For the text-containing cell, return its midpoint in (x, y) coordinate format. 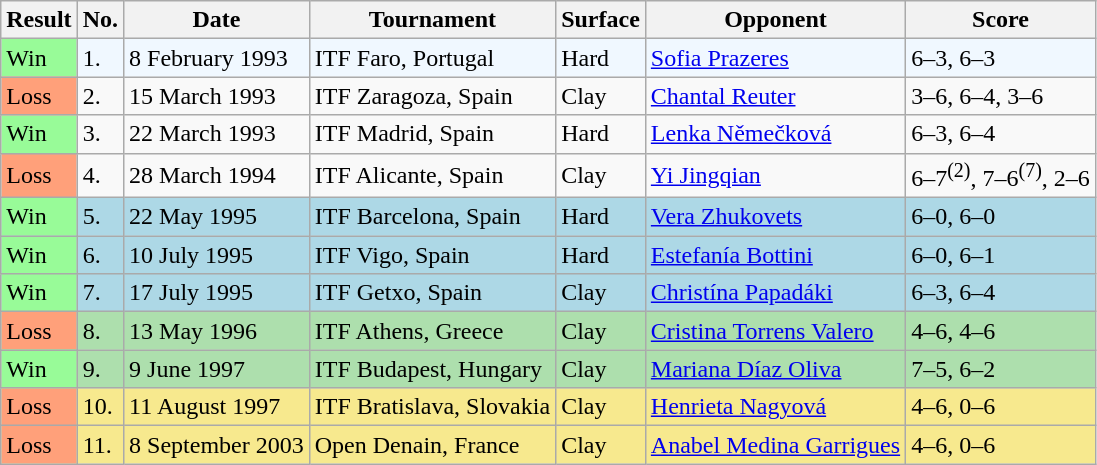
4. (100, 176)
9. (100, 369)
No. (100, 20)
Cristina Torrens Valero (775, 331)
Sofia Prazeres (775, 58)
Yi Jingqian (775, 176)
ITF Budapest, Hungary (432, 369)
13 May 1996 (217, 331)
Christína Papadáki (775, 293)
8 February 1993 (217, 58)
6–3, 6–3 (1001, 58)
4–6, 4–6 (1001, 331)
Date (217, 20)
ITF Athens, Greece (432, 331)
Anabel Medina Garrigues (775, 445)
Open Denain, France (432, 445)
ITF Faro, Portugal (432, 58)
22 March 1993 (217, 134)
28 March 1994 (217, 176)
1. (100, 58)
6–0, 6–0 (1001, 217)
22 May 1995 (217, 217)
Henrieta Nagyová (775, 407)
6–0, 6–1 (1001, 255)
2. (100, 96)
6–7(2), 7–6(7), 2–6 (1001, 176)
Vera Zhukovets (775, 217)
3. (100, 134)
Lenka Němečková (775, 134)
Estefanía Bottini (775, 255)
ITF Madrid, Spain (432, 134)
8. (100, 331)
9 June 1997 (217, 369)
11 August 1997 (217, 407)
ITF Alicante, Spain (432, 176)
3–6, 6–4, 3–6 (1001, 96)
8 September 2003 (217, 445)
7–5, 6–2 (1001, 369)
7. (100, 293)
Result (39, 20)
17 July 1995 (217, 293)
10. (100, 407)
11. (100, 445)
Score (1001, 20)
15 March 1993 (217, 96)
6. (100, 255)
Chantal Reuter (775, 96)
Opponent (775, 20)
Surface (601, 20)
Tournament (432, 20)
ITF Barcelona, Spain (432, 217)
ITF Zaragoza, Spain (432, 96)
ITF Getxo, Spain (432, 293)
10 July 1995 (217, 255)
ITF Vigo, Spain (432, 255)
5. (100, 217)
Mariana Díaz Oliva (775, 369)
ITF Bratislava, Slovakia (432, 407)
